Return (X, Y) of the center of cell containing provided text 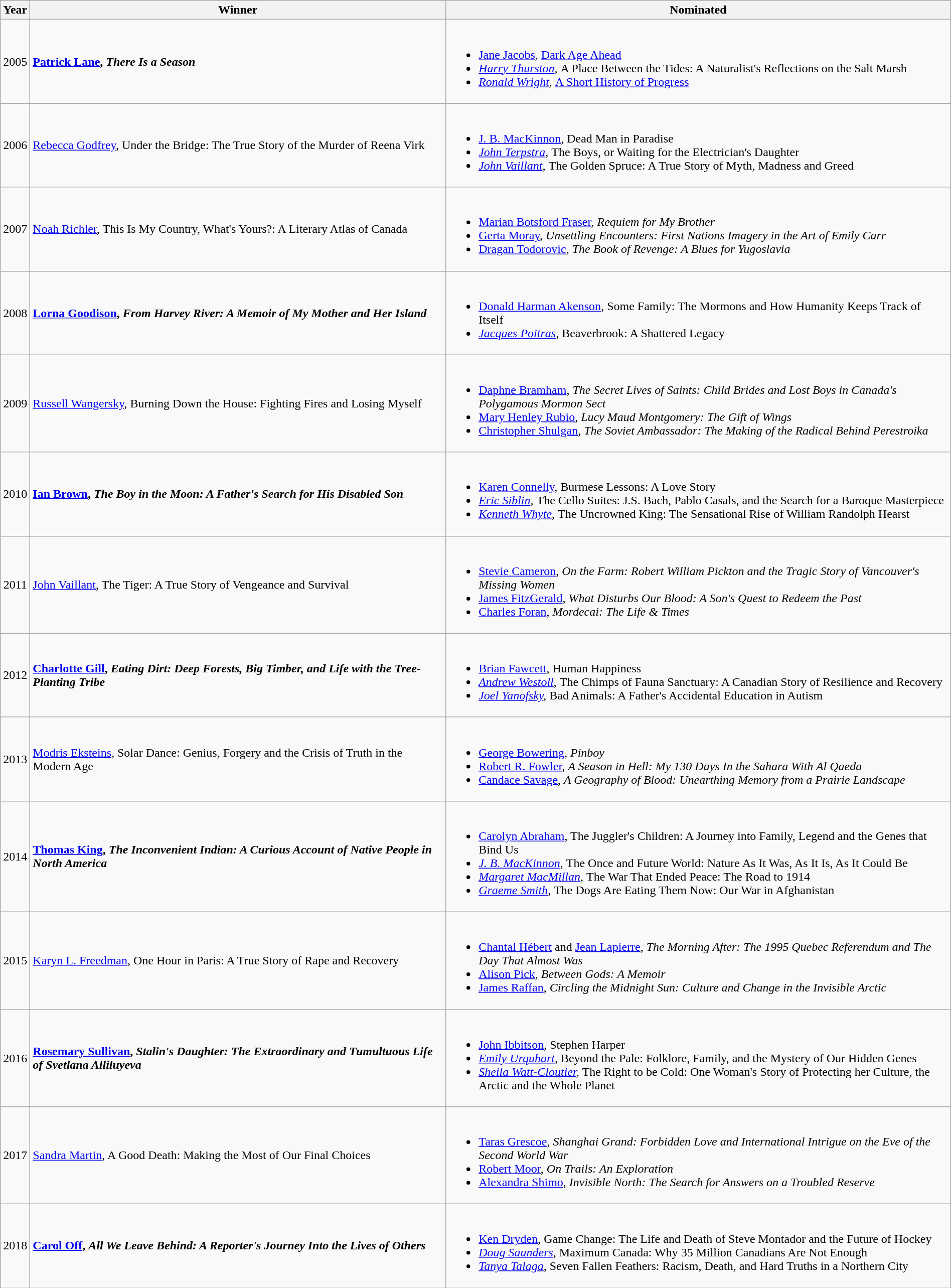
2017 (15, 1156)
Winner (238, 10)
2008 (15, 313)
Lorna Goodison, From Harvey River: A Memoir of My Mother and Her Island (238, 313)
2006 (15, 146)
Rosemary Sullivan, Stalin's Daughter: The Extraordinary and Tumultuous Life of Svetlana Alliluyeva (238, 1058)
Carol Off, All We Leave Behind: A Reporter's Journey Into the Lives of Others (238, 1246)
Noah Richler, This Is My Country, What's Yours?: A Literary Atlas of Canada (238, 229)
2005 (15, 61)
2014 (15, 856)
Rebecca Godfrey, Under the Bridge: The True Story of the Murder of Reena Virk (238, 146)
Modris Eksteins, Solar Dance: Genius, Forgery and the Crisis of Truth in the Modern Age (238, 759)
Nominated (698, 10)
2011 (15, 585)
2010 (15, 494)
Year (15, 10)
2015 (15, 960)
2012 (15, 675)
Ian Brown, The Boy in the Moon: A Father's Search for His Disabled Son (238, 494)
Sandra Martin, A Good Death: Making the Most of Our Final Choices (238, 1156)
2009 (15, 403)
Thomas King, The Inconvenient Indian: A Curious Account of Native People in North America (238, 856)
2007 (15, 229)
Patrick Lane, There Is a Season (238, 61)
2013 (15, 759)
John Vaillant, The Tiger: A True Story of Vengeance and Survival (238, 585)
Donald Harman Akenson, Some Family: The Mormons and How Humanity Keeps Track of ItselfJacques Poitras, Beaverbrook: A Shattered Legacy (698, 313)
2018 (15, 1246)
2016 (15, 1058)
Russell Wangersky, Burning Down the House: Fighting Fires and Losing Myself (238, 403)
Charlotte Gill, Eating Dirt: Deep Forests, Big Timber, and Life with the Tree-Planting Tribe (238, 675)
Karyn L. Freedman, One Hour in Paris: A True Story of Rape and Recovery (238, 960)
